Return the [x, y] coordinate for the center point of the cell that contains the specified text.  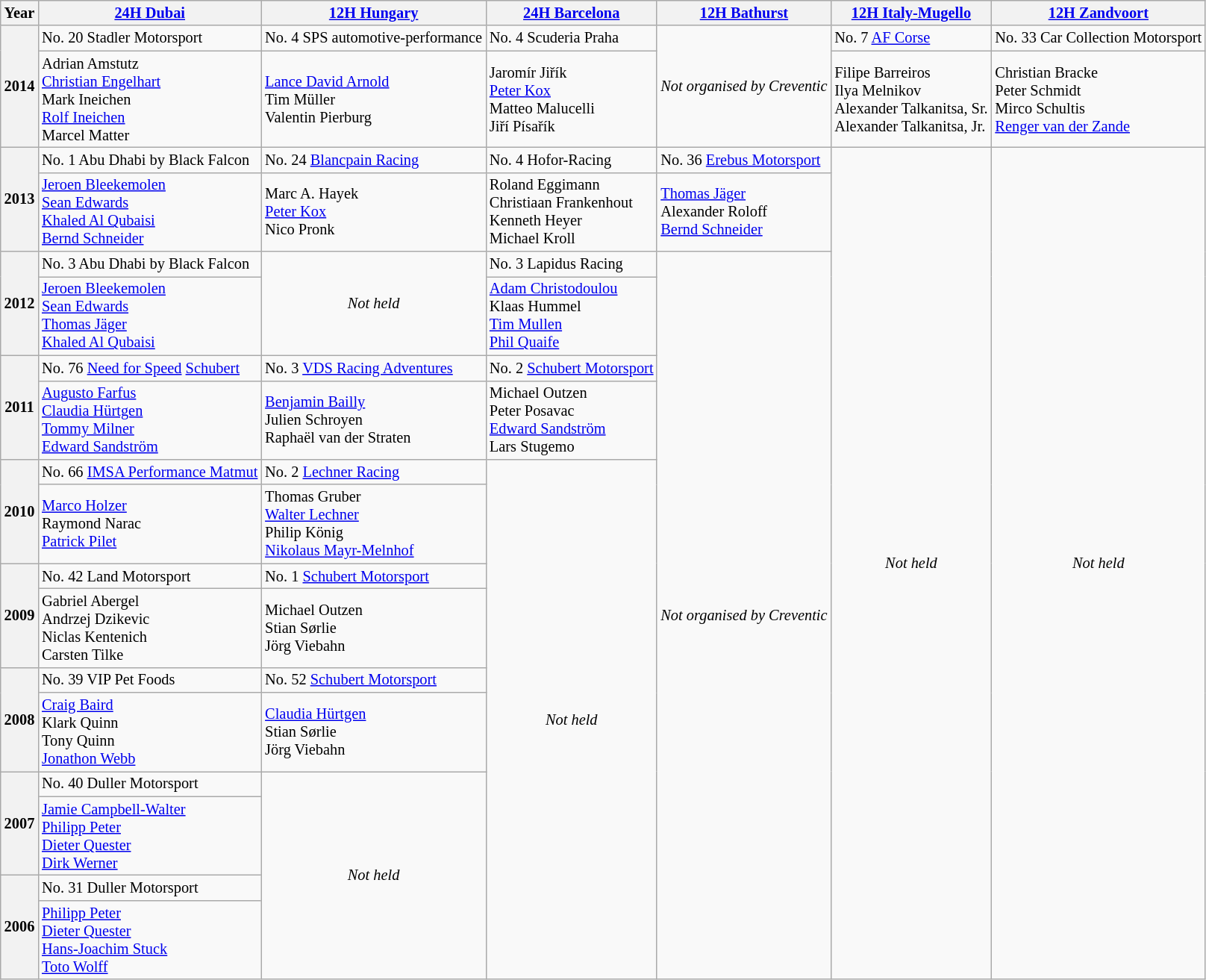
Gabriel Abergel Andrzej Dzikevic Niclas Kentenich Carsten Tilke [149, 628]
No. 3 Abu Dhabi by Black Falcon [149, 264]
No. 42 Land Motorsport [149, 576]
Roland Eggimann Christiaan Frankenhout Kenneth Heyer Michael Kroll [572, 212]
No. 40 Duller Motorsport [149, 784]
2009 [19, 615]
Claudia Hürtgen Stian Sørlie Jörg Viebahn [373, 732]
Jeroen Bleekemolen Sean Edwards Thomas Jäger Khaled Al Qubaisi [149, 316]
No. 76 Need for Speed Schubert [149, 368]
No. 36 Erebus Motorsport [743, 160]
Michael Outzen Stian Sørlie Jörg Viebahn [373, 628]
Year [19, 13]
No. 20 Stadler Motorsport [149, 38]
Philipp Peter Dieter Quester Hans-Joachim Stuck Toto Wolff [149, 940]
No. 7 AF Corse [910, 38]
Jaromír Jiřík Peter Kox Matteo Malucelli Jiří Písařík [572, 99]
2014 [19, 87]
12H Italy-Mugello [910, 13]
Lance David Arnold Tim Müller Valentin Pierburg [373, 99]
Augusto Farfus Claudia Hürtgen Tommy Milner Edward Sandström [149, 420]
24H Dubai [149, 13]
2011 [19, 408]
2007 [19, 823]
Filipe Barreiros Ilya Melnikov Alexander Talkanitsa, Sr. Alexander Talkanitsa, Jr. [910, 99]
2006 [19, 927]
Benjamin Bailly Julien Schroyen Raphaël van der Straten [373, 420]
2010 [19, 511]
12H Bathurst [743, 13]
Jamie Campbell-Walter Philipp Peter Dieter Quester Dirk Werner [149, 836]
Marco Holzer Raymond Narac Patrick Pilet [149, 524]
No. 52 Schubert Motorsport [373, 680]
Craig Baird Klark Quinn Tony Quinn Jonathon Webb [149, 732]
No. 4 SPS automotive-performance [373, 38]
2008 [19, 720]
No. 2 Schubert Motorsport [572, 368]
No. 4 Scuderia Praha [572, 38]
2012 [19, 303]
12H Hungary [373, 13]
No. 66 IMSA Performance Matmut [149, 472]
No. 31 Duller Motorsport [149, 887]
No. 1 Abu Dhabi by Black Falcon [149, 160]
Thomas Jäger Alexander Roloff Bernd Schneider [743, 212]
No. 3 VDS Racing Adventures [373, 368]
No. 33 Car Collection Motorsport [1099, 38]
Jeroen Bleekemolen Sean Edwards Khaled Al Qubaisi Bernd Schneider [149, 212]
24H Barcelona [572, 13]
No. 3 Lapidus Racing [572, 264]
Thomas Gruber Walter Lechner Philip König Nikolaus Mayr-Melnhof [373, 524]
No. 24 Blancpain Racing [373, 160]
No. 39 VIP Pet Foods [149, 680]
12H Zandvoort [1099, 13]
No. 4 Hofor-Racing [572, 160]
Michael Outzen Peter Posavac Edward Sandström Lars Stugemo [572, 420]
No. 1 Schubert Motorsport [373, 576]
2013 [19, 199]
Adrian Amstutz Christian Engelhart Mark Ineichen Rolf Ineichen Marcel Matter [149, 99]
Adam Christodoulou Klaas Hummel Tim Mullen Phil Quaife [572, 316]
Marc A. Hayek Peter Kox Nico Pronk [373, 212]
Christian Bracke Peter Schmidt Mirco Schultis Renger van der Zande [1099, 99]
No. 2 Lechner Racing [373, 472]
